Identify which cell holds the provided text, then report its [X, Y] central coordinate. 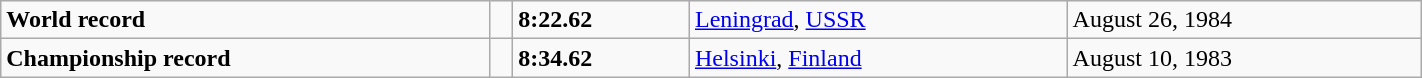
8:22.62 [602, 20]
Helsinki, Finland [878, 58]
August 10, 1983 [1244, 58]
August 26, 1984 [1244, 20]
8:34.62 [602, 58]
World record [246, 20]
Championship record [246, 58]
Leningrad, USSR [878, 20]
